Return (x, y) of the center of cell containing provided text 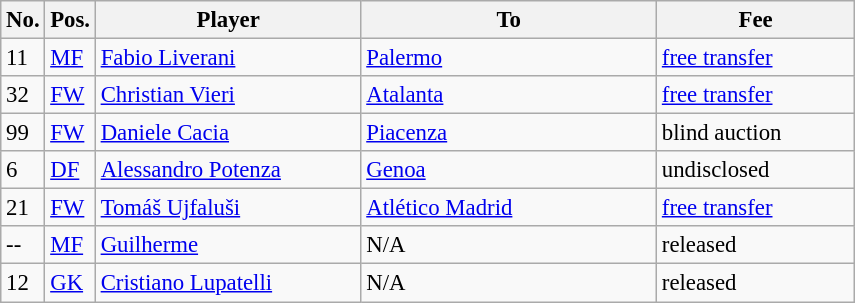
21 (23, 208)
DF (70, 170)
32 (23, 95)
Fabio Liverani (228, 58)
Christian Vieri (228, 95)
Fee (756, 20)
-- (23, 245)
Alessandro Potenza (228, 170)
Genoa (509, 170)
Cristiano Lupatelli (228, 283)
Player (228, 20)
Atlético Madrid (509, 208)
Piacenza (509, 133)
11 (23, 58)
Guilherme (228, 245)
Daniele Cacia (228, 133)
99 (23, 133)
To (509, 20)
Atalanta (509, 95)
Palermo (509, 58)
No. (23, 20)
Pos. (70, 20)
12 (23, 283)
6 (23, 170)
GK (70, 283)
blind auction (756, 133)
undisclosed (756, 170)
Tomáš Ujfaluši (228, 208)
